Return the (x, y) coordinate for the center point of the cell that contains the specified text.  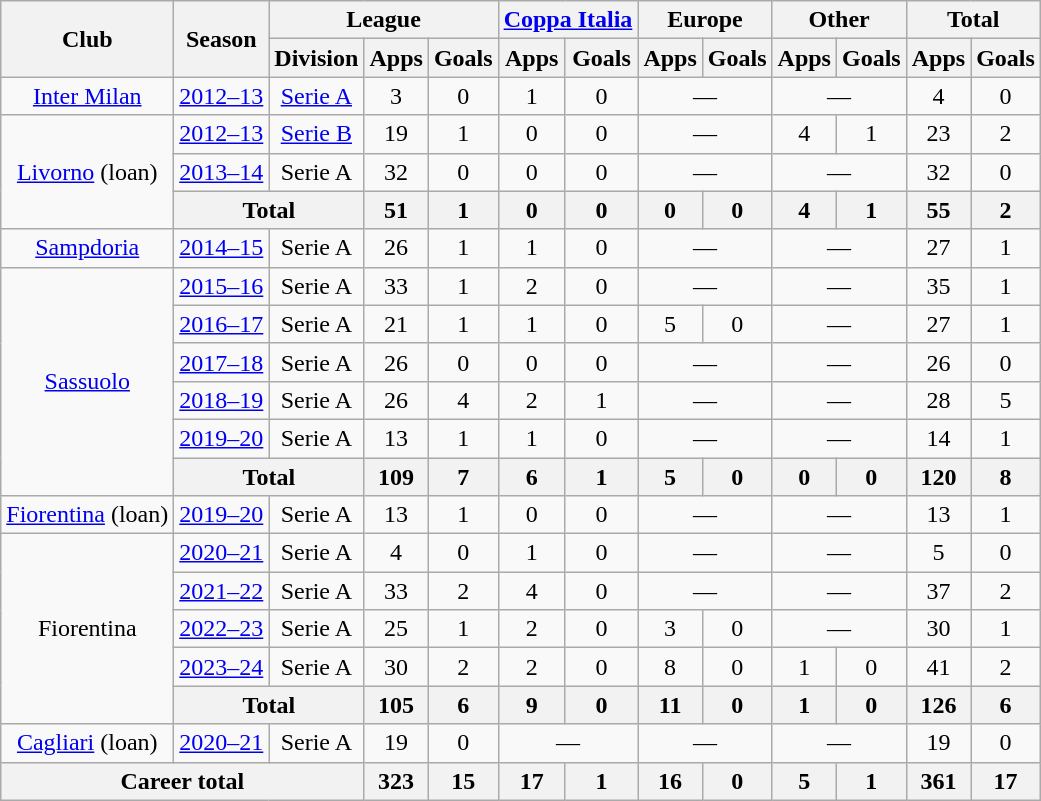
361 (938, 781)
Fiorentina (88, 629)
14 (938, 438)
Career total (182, 781)
League (384, 20)
9 (532, 705)
7 (463, 477)
11 (670, 705)
2018–19 (222, 400)
105 (396, 705)
2016–17 (222, 324)
323 (396, 781)
2017–18 (222, 362)
Season (222, 39)
126 (938, 705)
2022–23 (222, 629)
23 (938, 134)
35 (938, 286)
Inter Milan (88, 96)
Club (88, 39)
2021–22 (222, 591)
16 (670, 781)
Fiorentina (loan) (88, 515)
15 (463, 781)
Other (839, 20)
25 (396, 629)
Sassuolo (88, 381)
Livorno (loan) (88, 172)
28 (938, 400)
21 (396, 324)
41 (938, 667)
37 (938, 591)
51 (396, 210)
Serie B (316, 134)
Europe (705, 20)
2014–15 (222, 248)
55 (938, 210)
Coppa Italia (568, 20)
109 (396, 477)
Cagliari (loan) (88, 743)
Sampdoria (88, 248)
Division (316, 58)
120 (938, 477)
2013–14 (222, 172)
2023–24 (222, 667)
2015–16 (222, 286)
